From the cell containing the given text, extract its center point as [X, Y] coordinate. 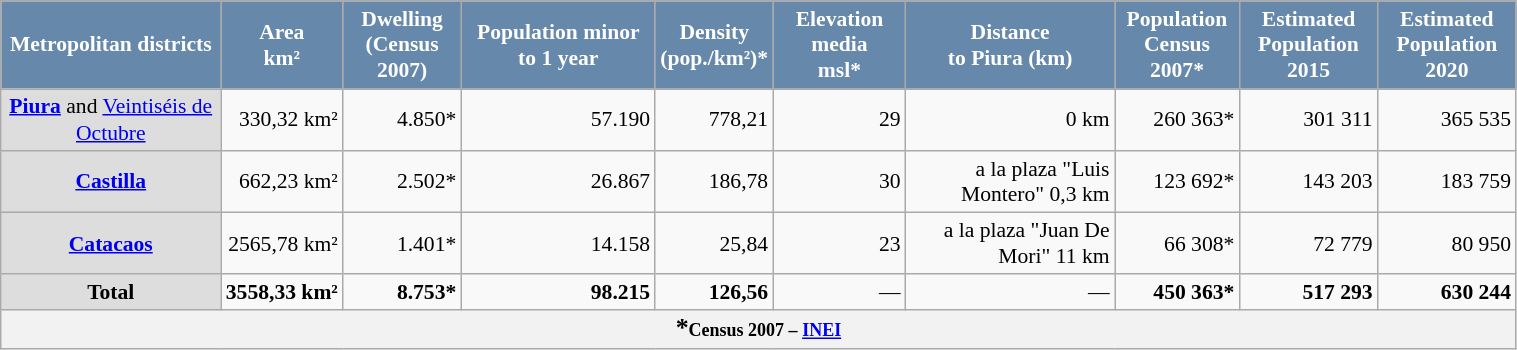
29 [840, 120]
260 363* [1178, 120]
Metropolitan districts [111, 45]
186,78 [714, 182]
630 244 [1447, 293]
Elevation mediamsl* [840, 45]
330,32 km² [282, 120]
Piura and Veintiséis de Octubre [111, 120]
66 308* [1178, 244]
Density(pop./km²)* [714, 45]
98.215 [558, 293]
8.753* [402, 293]
PopulationCensus 2007* [1178, 45]
450 363* [1178, 293]
Distanceto Piura (km) [1010, 45]
2565,78 km² [282, 244]
80 950 [1447, 244]
778,21 [714, 120]
301 311 [1308, 120]
*Census 2007 – INEI [758, 330]
Estimated Population 2020 [1447, 45]
72 779 [1308, 244]
126,56 [714, 293]
0 km [1010, 120]
25,84 [714, 244]
26.867 [558, 182]
23 [840, 244]
57.190 [558, 120]
2.502* [402, 182]
a la plaza "Luis Montero" 0,3 km [1010, 182]
3558,33 km² [282, 293]
30 [840, 182]
662,23 km² [282, 182]
14.158 [558, 244]
1.401* [402, 244]
4.850* [402, 120]
Total [111, 293]
Population minor to 1 year [558, 45]
Dwelling(Census 2007) [402, 45]
a la plaza "Juan De Mori" 11 km [1010, 244]
Catacaos [111, 244]
143 203 [1308, 182]
123 692* [1178, 182]
365 535 [1447, 120]
Areakm² [282, 45]
183 759 [1447, 182]
Estimated Population 2015 [1308, 45]
517 293 [1308, 293]
Castilla [111, 182]
